Locate the cell with the specified text and output its (x, y) center coordinate. 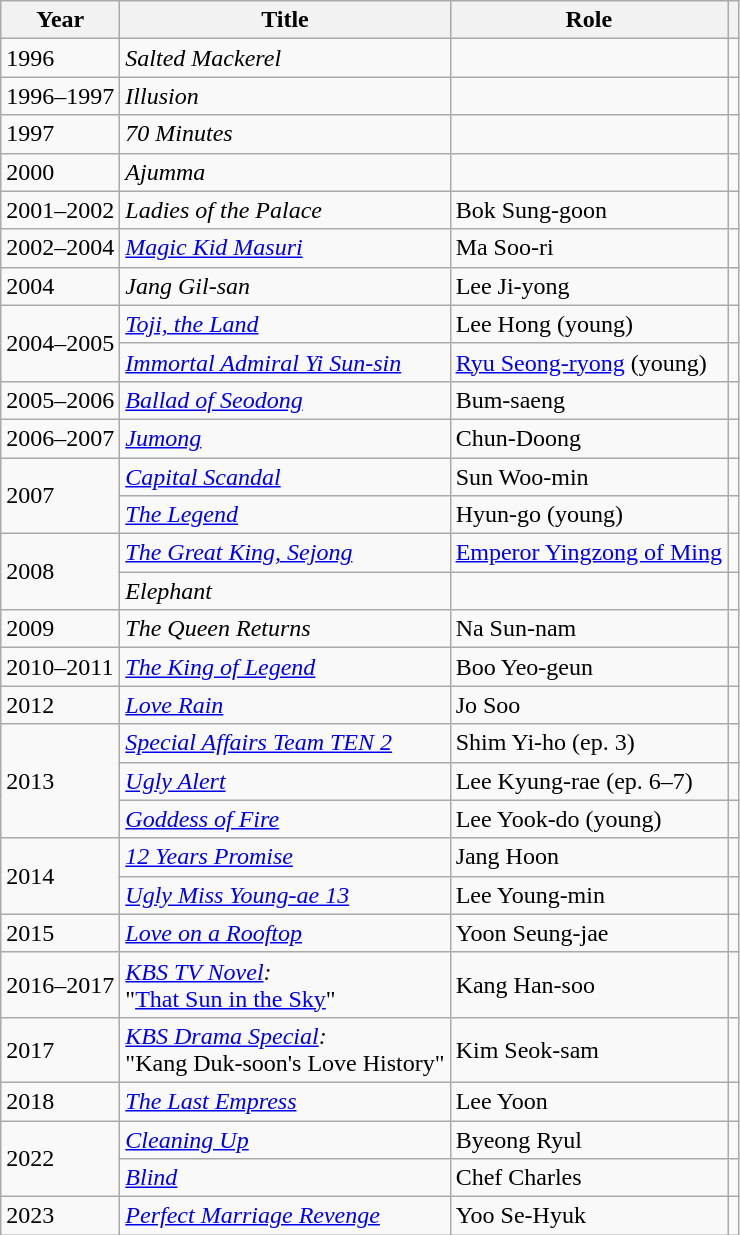
Ugly Alert (285, 781)
2018 (60, 1101)
1996 (60, 58)
Yoo Se-Hyuk (588, 1216)
Love Rain (285, 705)
Sun Woo-min (588, 477)
Jumong (285, 438)
2004 (60, 286)
1996–1997 (60, 96)
1997 (60, 134)
Ma Soo-ri (588, 248)
The King of Legend (285, 667)
Lee Yoon (588, 1101)
Byeong Ryul (588, 1139)
Love on a Rooftop (285, 933)
Yoon Seung-jae (588, 933)
Emperor Yingzong of Ming (588, 553)
Special Affairs Team TEN 2 (285, 743)
Perfect Marriage Revenge (285, 1216)
Lee Hong (young) (588, 324)
2015 (60, 933)
2012 (60, 705)
Illusion (285, 96)
2006–2007 (60, 438)
Kim Seok-sam (588, 1050)
70 Minutes (285, 134)
2002–2004 (60, 248)
KBS TV Novel:"That Sun in the Sky" (285, 984)
Chun-Doong (588, 438)
Blind (285, 1178)
Kang Han-soo (588, 984)
Salted Mackerel (285, 58)
12 Years Promise (285, 857)
2022 (60, 1158)
Ballad of Seodong (285, 400)
The Great King, Sejong (285, 553)
Chef Charles (588, 1178)
Na Sun-nam (588, 629)
Magic Kid Masuri (285, 248)
2010–2011 (60, 667)
2001–2002 (60, 210)
Cleaning Up (285, 1139)
Year (60, 20)
Bok Sung-goon (588, 210)
2016–2017 (60, 984)
Bum-saeng (588, 400)
Ladies of the Palace (285, 210)
Toji, the Land (285, 324)
Lee Kyung-rae (ep. 6–7) (588, 781)
2014 (60, 876)
Ryu Seong-ryong (young) (588, 362)
The Last Empress (285, 1101)
The Queen Returns (285, 629)
Goddess of Fire (285, 819)
2023 (60, 1216)
2008 (60, 572)
Boo Yeo-geun (588, 667)
Shim Yi-ho (ep. 3) (588, 743)
Jang Hoon (588, 857)
Immortal Admiral Yi Sun-sin (285, 362)
Lee Ji-yong (588, 286)
Jang Gil-san (285, 286)
Elephant (285, 591)
2007 (60, 496)
Title (285, 20)
KBS Drama Special:"Kang Duk-soon's Love History" (285, 1050)
Ugly Miss Young-ae 13 (285, 895)
2005–2006 (60, 400)
Lee Young-min (588, 895)
Ajumma (285, 172)
Hyun-go (young) (588, 515)
2004–2005 (60, 343)
Jo Soo (588, 705)
2013 (60, 781)
2000 (60, 172)
2017 (60, 1050)
Capital Scandal (285, 477)
2009 (60, 629)
The Legend (285, 515)
Role (588, 20)
Lee Yook-do (young) (588, 819)
